Extract the [X, Y] coordinate from the center of the cell holding the provided text.  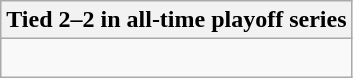
Tied 2–2 in all-time playoff series [176, 20]
